Return [X, Y] of the center of cell containing provided text 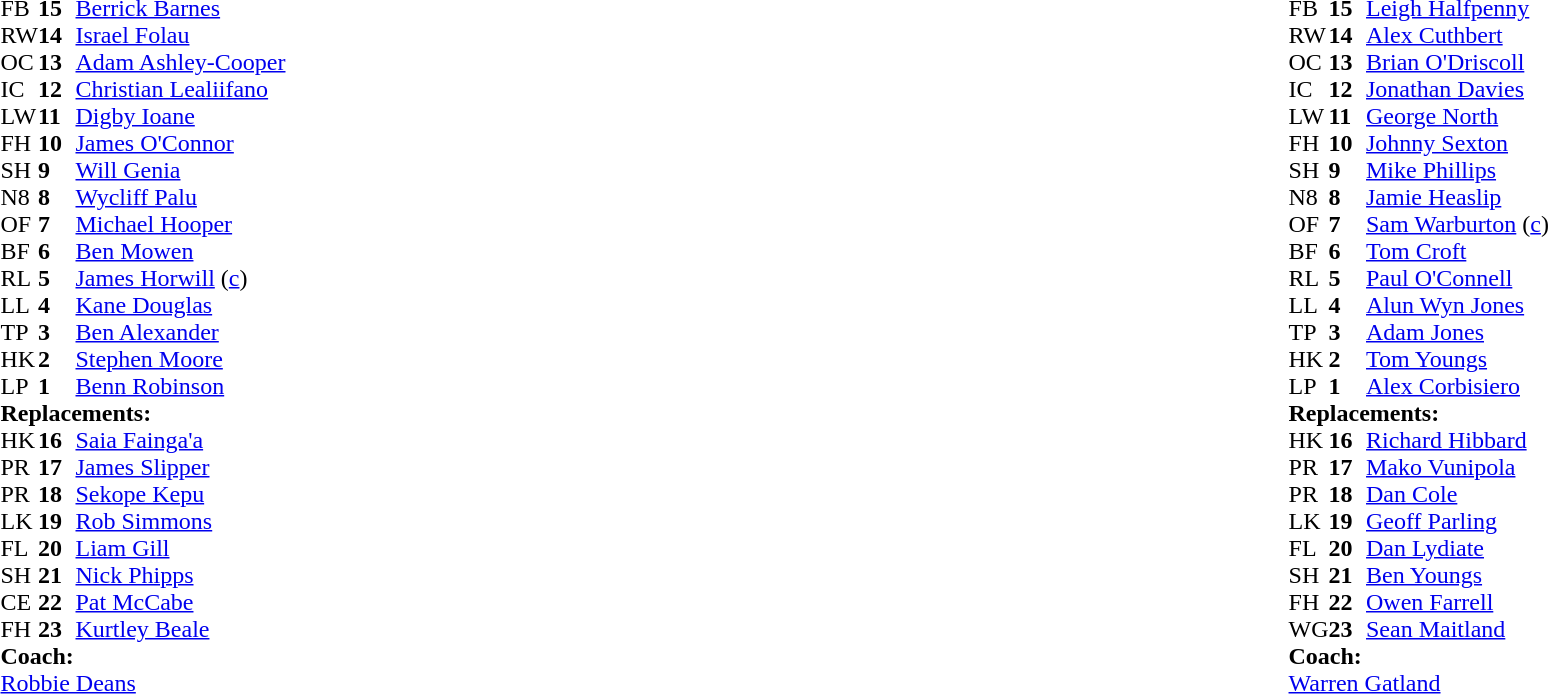
Adam Ashley-Cooper [181, 62]
Saia Fainga'a [181, 440]
WG [1309, 630]
Coach: [142, 656]
James Horwill (c) [181, 278]
Digby Ioane [181, 116]
Replacements: [142, 414]
Rob Simmons [181, 522]
Ben Alexander [181, 332]
Stephen Moore [181, 360]
Christian Lealiifano [181, 90]
Benn Robinson [181, 386]
Sekope Kepu [181, 494]
Liam Gill [181, 548]
CE [19, 602]
Nick Phipps [181, 576]
James O'Connor [181, 144]
James Slipper [181, 468]
Kurtley Beale [181, 630]
Ben Mowen [181, 252]
Pat McCabe [181, 602]
Will Genia [181, 170]
Wycliff Palu [181, 198]
Israel Folau [181, 36]
Michael Hooper [181, 224]
Kane Douglas [181, 306]
